Pinpoint the cell where the given text exists, returning its [X, Y] midpoint coordinate. 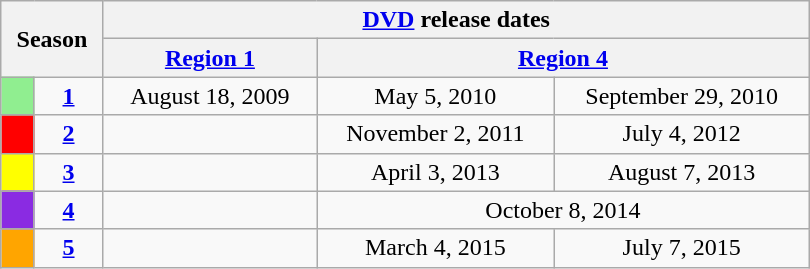
4 [68, 210]
April 3, 2013 [436, 172]
September 29, 2010 [682, 96]
October 8, 2014 [564, 210]
Region 1 [210, 58]
5 [68, 248]
March 4, 2015 [436, 248]
November 2, 2011 [436, 134]
DVD release dates [456, 20]
August 7, 2013 [682, 172]
May 5, 2010 [436, 96]
1 [68, 96]
August 18, 2009 [210, 96]
July 7, 2015 [682, 248]
3 [68, 172]
July 4, 2012 [682, 134]
2 [68, 134]
Region 4 [564, 58]
Season [52, 39]
